Pinpoint the cell where the given text exists, returning its (X, Y) midpoint coordinate. 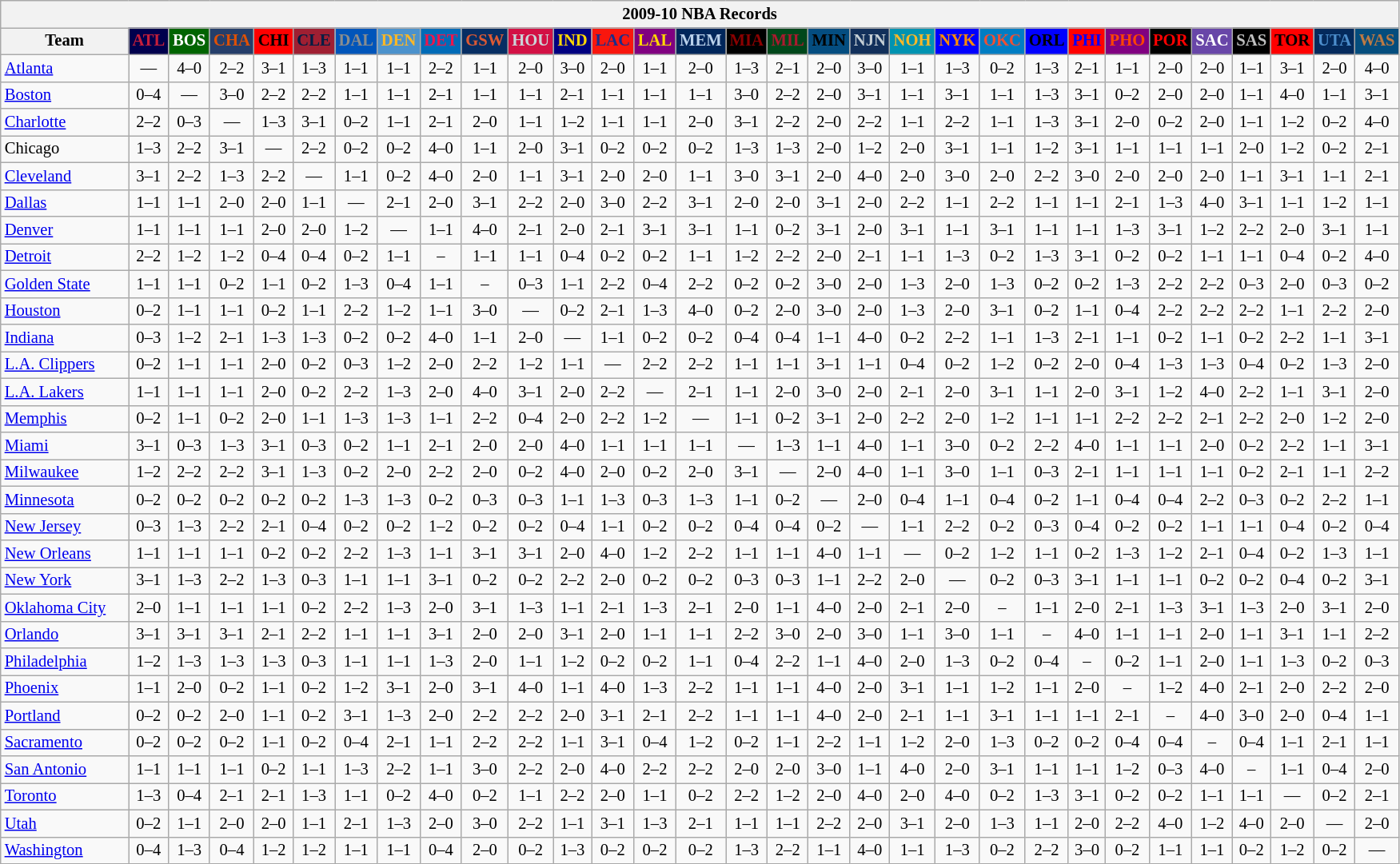
Washington (65, 850)
HOU (531, 41)
NYK (957, 41)
Dallas (65, 203)
Golden State (65, 284)
New Jersey (65, 527)
Sacramento (65, 743)
WAS (1377, 41)
CHA (232, 41)
San Antonio (65, 770)
CLE (313, 41)
SAS (1251, 41)
Detroit (65, 257)
TOR (1292, 41)
ATL (149, 41)
OKC (1003, 41)
Team (65, 41)
LAC (612, 41)
SAC (1212, 41)
MIA (747, 41)
NJN (870, 41)
Oklahoma City (65, 607)
BOS (189, 41)
POR (1171, 41)
Toronto (65, 796)
L.A. Lakers (65, 392)
Denver (65, 229)
CHI (273, 41)
Memphis (65, 419)
DET (441, 41)
Cleveland (65, 176)
UTA (1334, 41)
MEM (700, 41)
New York (65, 580)
Houston (65, 311)
New Orleans (65, 554)
PHI (1087, 41)
MIN (829, 41)
PHO (1127, 41)
Philadelphia (65, 661)
Boston (65, 95)
LAL (655, 41)
Chicago (65, 149)
Orlando (65, 635)
Utah (65, 823)
Indiana (65, 338)
NOH (913, 41)
2009-10 NBA Records (700, 14)
Miami (65, 445)
Charlotte (65, 122)
Portland (65, 715)
Minnesota (65, 500)
DEN (398, 41)
Atlanta (65, 68)
Milwaukee (65, 472)
GSW (485, 41)
ORL (1047, 41)
L.A. Clippers (65, 364)
DAL (357, 41)
MIL (788, 41)
IND (572, 41)
Phoenix (65, 688)
